From the cell containing the given text, extract its center point as [x, y] coordinate. 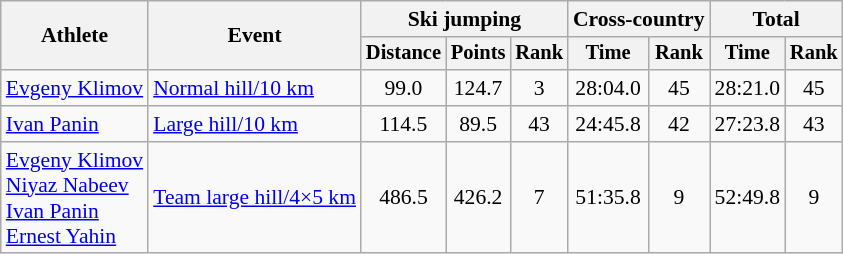
Points [478, 54]
Evgeny Klimov [74, 88]
99.0 [404, 88]
Ivan Panin [74, 124]
42 [678, 124]
Ski jumping [464, 19]
426.2 [478, 198]
Evgeny KlimovNiyaz NabeevIvan PaninErnest Yahin [74, 198]
Team large hill/4×5 km [254, 198]
Cross-country [639, 19]
7 [539, 198]
Distance [404, 54]
Athlete [74, 36]
89.5 [478, 124]
28:04.0 [608, 88]
486.5 [404, 198]
27:23.8 [748, 124]
Total [776, 19]
24:45.8 [608, 124]
3 [539, 88]
52:49.8 [748, 198]
124.7 [478, 88]
51:35.8 [608, 198]
Event [254, 36]
Large hill/10 km [254, 124]
28:21.0 [748, 88]
114.5 [404, 124]
Normal hill/10 km [254, 88]
